Detect which cell encompasses the target text, then output its (X, Y) center coordinate. 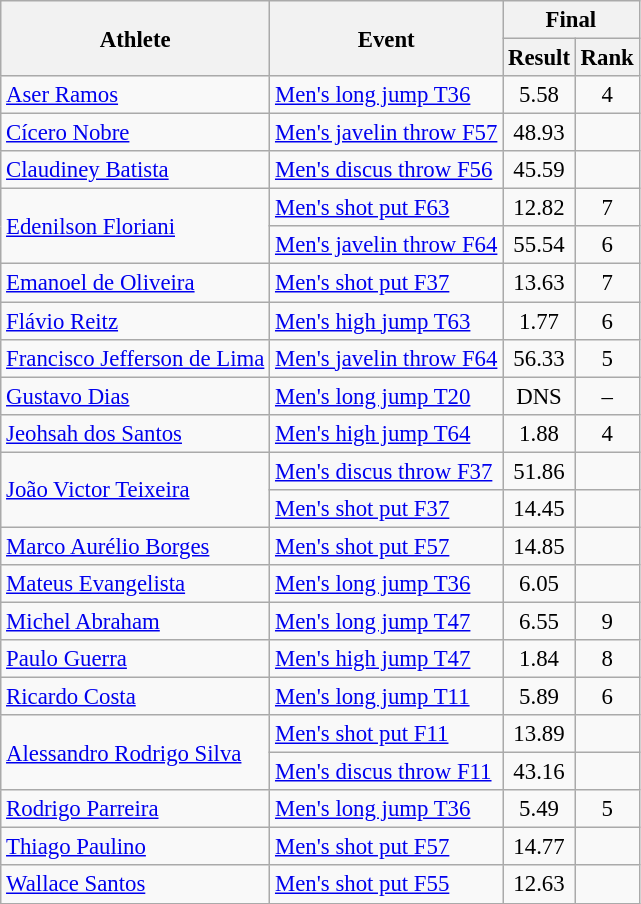
Men's high jump T47 (386, 659)
Men's javelin throw F57 (386, 133)
5.58 (540, 95)
56.33 (540, 358)
Thiago Paulino (136, 847)
14.85 (540, 546)
Men's long jump T11 (386, 697)
Men's long jump T47 (386, 621)
Wallace Santos (136, 885)
Event (386, 38)
45.59 (540, 170)
Alessandro Rodrigo Silva (136, 752)
12.82 (540, 208)
Gustavo Dias (136, 396)
Flávio Reitz (136, 321)
Francisco Jefferson de Lima (136, 358)
Paulo Guerra (136, 659)
1.84 (540, 659)
Edenilson Floriani (136, 226)
12.63 (540, 885)
14.45 (540, 509)
1.88 (540, 433)
Men's discus throw F37 (386, 471)
48.93 (540, 133)
– (607, 396)
Men's discus throw F11 (386, 772)
Men's discus throw F56 (386, 170)
Ricardo Costa (136, 697)
Final (571, 20)
Mateus Evangelista (136, 584)
14.77 (540, 847)
João Victor Teixeira (136, 490)
Result (540, 58)
Emanoel de Oliveira (136, 283)
Men's shot put F63 (386, 208)
Men's long jump T20 (386, 396)
5.49 (540, 809)
Rank (607, 58)
Cícero Nobre (136, 133)
13.63 (540, 283)
Jeohsah dos Santos (136, 433)
Athlete (136, 38)
13.89 (540, 734)
Claudiney Batista (136, 170)
Rodrigo Parreira (136, 809)
Aser Ramos (136, 95)
9 (607, 621)
55.54 (540, 245)
43.16 (540, 772)
DNS (540, 396)
Men's high jump T64 (386, 433)
Men's high jump T63 (386, 321)
Michel Abraham (136, 621)
Marco Aurélio Borges (136, 546)
51.86 (540, 471)
1.77 (540, 321)
5.89 (540, 697)
8 (607, 659)
Men's shot put F55 (386, 885)
6.55 (540, 621)
6.05 (540, 584)
Men's shot put F11 (386, 734)
